From the cell containing the given text, extract its center point as [x, y] coordinate. 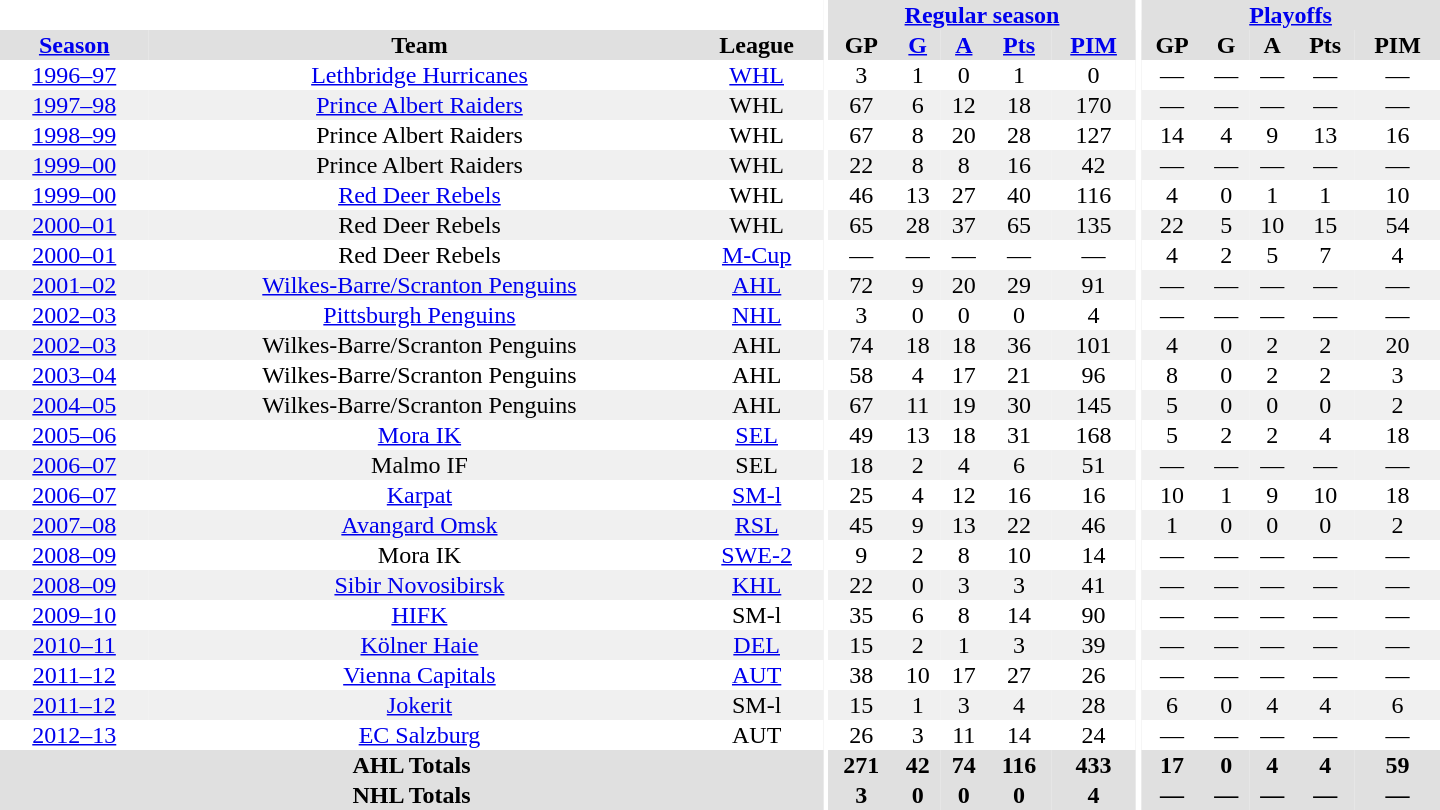
39 [1094, 645]
170 [1094, 105]
SWE-2 [756, 555]
M-Cup [756, 255]
49 [862, 435]
90 [1094, 615]
Season [74, 45]
36 [1019, 345]
Kölner Haie [420, 645]
135 [1094, 225]
Sibir Novosibirsk [420, 585]
Jokerit [420, 705]
29 [1019, 285]
2003–04 [74, 375]
KHL [756, 585]
Lethbridge Hurricanes [420, 75]
7 [1325, 255]
127 [1094, 135]
2007–08 [74, 525]
1998–99 [74, 135]
2001–02 [74, 285]
Regular season [982, 15]
League [756, 45]
58 [862, 375]
45 [862, 525]
21 [1019, 375]
38 [862, 675]
24 [1094, 735]
Playoffs [1290, 15]
25 [862, 495]
Karpat [420, 495]
96 [1094, 375]
72 [862, 285]
2010–11 [74, 645]
19 [964, 405]
30 [1019, 405]
EC Salzburg [420, 735]
NHL Totals [412, 795]
Pittsburgh Penguins [420, 315]
91 [1094, 285]
101 [1094, 345]
RSL [756, 525]
Avangard Omsk [420, 525]
51 [1094, 465]
271 [862, 765]
DEL [756, 645]
2004–05 [74, 405]
1996–97 [74, 75]
Vienna Capitals [420, 675]
31 [1019, 435]
168 [1094, 435]
1997–98 [74, 105]
2012–13 [74, 735]
35 [862, 615]
40 [1019, 195]
433 [1094, 765]
54 [1398, 225]
AHL Totals [412, 765]
Team [420, 45]
HIFK [420, 615]
Malmo IF [420, 465]
145 [1094, 405]
41 [1094, 585]
NHL [756, 315]
2005–06 [74, 435]
37 [964, 225]
59 [1398, 765]
2009–10 [74, 615]
